Provide the [x, y] coordinate of the cell's center where the given text is located.  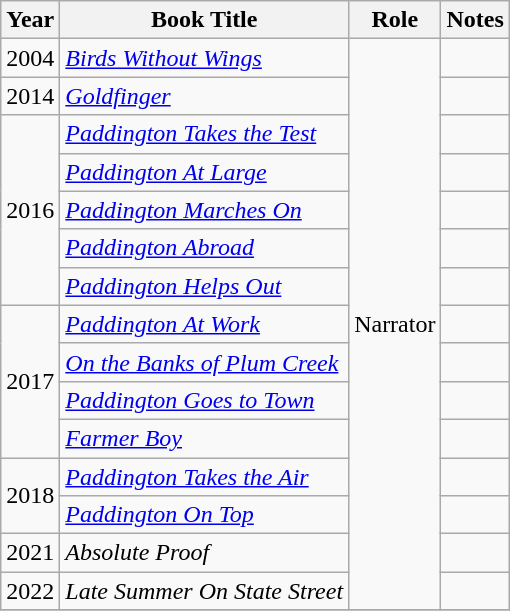
Paddington At Large [204, 172]
2004 [30, 58]
Birds Without Wings [204, 58]
Narrator [395, 324]
Year [30, 20]
Notes [475, 20]
Book Title [204, 20]
Role [395, 20]
Paddington On Top [204, 515]
Paddington Takes the Air [204, 477]
On the Banks of Plum Creek [204, 362]
2022 [30, 591]
2018 [30, 496]
Goldfinger [204, 96]
Paddington Goes to Town [204, 400]
Paddington Takes the Test [204, 134]
2014 [30, 96]
Paddington Abroad [204, 248]
Absolute Proof [204, 553]
Farmer Boy [204, 438]
Paddington At Work [204, 324]
2016 [30, 210]
Paddington Marches On [204, 210]
2017 [30, 381]
Late Summer On State Street [204, 591]
2021 [30, 553]
Paddington Helps Out [204, 286]
